Detect which cell encompasses the target text, then output its [x, y] center coordinate. 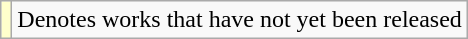
Denotes works that have not yet been released [240, 20]
